Identify which cell holds the provided text, then report its [X, Y] central coordinate. 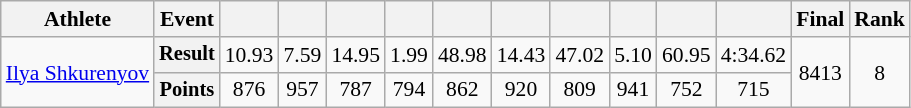
752 [686, 90]
Result [187, 55]
876 [250, 90]
715 [754, 90]
47.02 [580, 55]
4:34.62 [754, 55]
941 [633, 90]
14.95 [356, 55]
14.43 [522, 55]
Final [820, 19]
10.93 [250, 55]
5.10 [633, 55]
Athlete [78, 19]
794 [409, 90]
8413 [820, 72]
920 [522, 90]
Event [187, 19]
Points [187, 90]
809 [580, 90]
60.95 [686, 55]
Rank [880, 19]
7.59 [302, 55]
957 [302, 90]
48.98 [462, 55]
787 [356, 90]
862 [462, 90]
8 [880, 72]
Ilya Shkurenyov [78, 72]
1.99 [409, 55]
